Provide the [X, Y] coordinate of the cell's center where the given text is located.  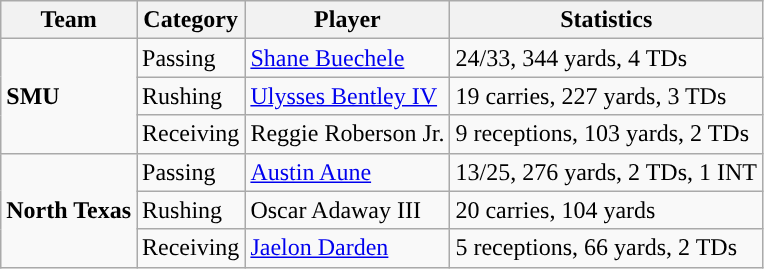
5 receptions, 66 yards, 2 TDs [606, 248]
Austin Aune [348, 172]
Reggie Roberson Jr. [348, 134]
19 carries, 227 yards, 3 TDs [606, 96]
Team [69, 20]
Jaelon Darden [348, 248]
13/25, 276 yards, 2 TDs, 1 INT [606, 172]
Oscar Adaway III [348, 210]
Ulysses Bentley IV [348, 96]
24/33, 344 yards, 4 TDs [606, 58]
9 receptions, 103 yards, 2 TDs [606, 134]
Category [190, 20]
Shane Buechele [348, 58]
North Texas [69, 210]
SMU [69, 96]
Statistics [606, 20]
Player [348, 20]
20 carries, 104 yards [606, 210]
